Locate the cell with the specified text and output its [x, y] center coordinate. 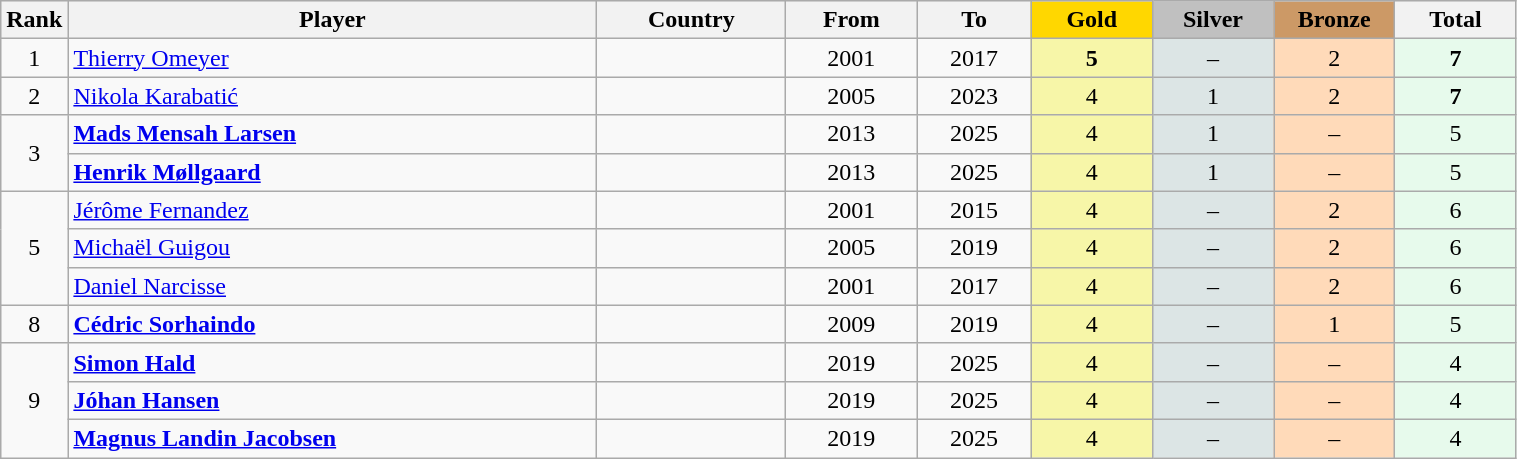
Thierry Omeyer [332, 58]
Simon Hald [332, 362]
Jérôme Fernandez [332, 210]
From [852, 20]
Bronze [1334, 20]
Mads Mensah Larsen [332, 134]
9 [34, 400]
Jóhan Hansen [332, 400]
Player [332, 20]
2023 [974, 96]
2015 [974, 210]
Daniel Narcisse [332, 286]
3 [34, 153]
To [974, 20]
Cédric Sorhaindo [332, 324]
8 [34, 324]
Henrik Møllgaard [332, 172]
Rank [34, 20]
Silver [1212, 20]
2009 [852, 324]
Michaël Guigou [332, 248]
Nikola Karabatić [332, 96]
Gold [1092, 20]
Magnus Landin Jacobsen [332, 438]
Total [1456, 20]
Country [692, 20]
